Return (X, Y) of the center of cell containing provided text 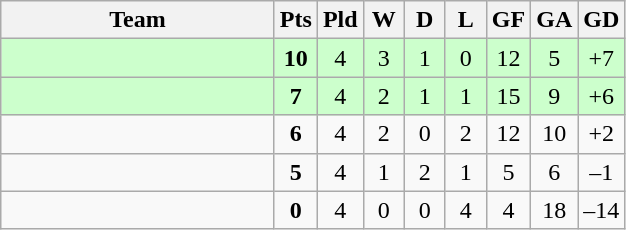
+7 (602, 58)
15 (508, 96)
9 (554, 96)
Pts (296, 20)
3 (384, 58)
–14 (602, 210)
Team (138, 20)
D (424, 20)
–1 (602, 172)
GF (508, 20)
W (384, 20)
+6 (602, 96)
GA (554, 20)
L (466, 20)
7 (296, 96)
18 (554, 210)
+2 (602, 134)
Pld (340, 20)
GD (602, 20)
